Detect which cell encompasses the target text, then output its [X, Y] center coordinate. 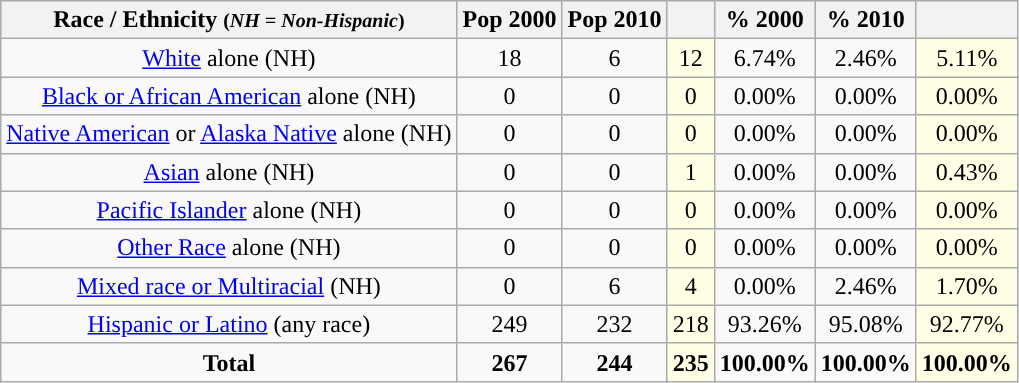
Black or African American alone (NH) [229, 96]
232 [614, 324]
White alone (NH) [229, 58]
93.26% [764, 324]
Race / Ethnicity (NH = Non-Hispanic) [229, 20]
1.70% [966, 286]
% 2000 [764, 20]
92.77% [966, 324]
Pop 2000 [510, 20]
% 2010 [866, 20]
Total [229, 362]
6.74% [764, 58]
Pop 2010 [614, 20]
Other Race alone (NH) [229, 248]
244 [614, 362]
95.08% [866, 324]
235 [690, 362]
267 [510, 362]
249 [510, 324]
Asian alone (NH) [229, 172]
Native American or Alaska Native alone (NH) [229, 134]
Hispanic or Latino (any race) [229, 324]
1 [690, 172]
18 [510, 58]
12 [690, 58]
0.43% [966, 172]
4 [690, 286]
Pacific Islander alone (NH) [229, 210]
5.11% [966, 58]
218 [690, 324]
Mixed race or Multiracial (NH) [229, 286]
